From the cell containing the given text, extract its center point as [x, y] coordinate. 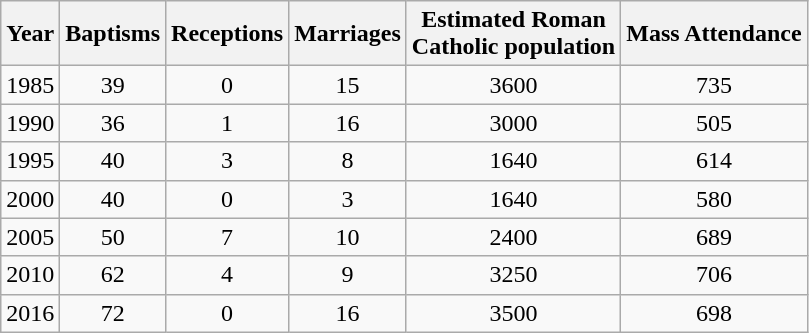
2000 [30, 199]
1995 [30, 161]
50 [113, 237]
7 [228, 237]
689 [714, 237]
39 [113, 85]
Marriages [348, 34]
1990 [30, 123]
10 [348, 237]
72 [113, 313]
Year [30, 34]
9 [348, 275]
505 [714, 123]
Receptions [228, 34]
Mass Attendance [714, 34]
Baptisms [113, 34]
62 [113, 275]
2010 [30, 275]
614 [714, 161]
36 [113, 123]
3600 [513, 85]
1985 [30, 85]
706 [714, 275]
4 [228, 275]
2016 [30, 313]
3000 [513, 123]
15 [348, 85]
3250 [513, 275]
Estimated Roman Catholic population [513, 34]
735 [714, 85]
580 [714, 199]
2005 [30, 237]
2400 [513, 237]
698 [714, 313]
1 [228, 123]
3500 [513, 313]
8 [348, 161]
